Search for the cell housing the specified text and yield its [x, y] center coordinate. 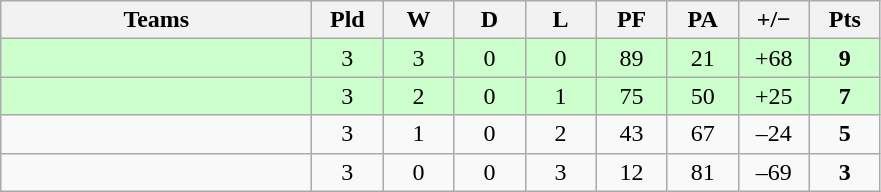
67 [702, 134]
5 [844, 134]
L [560, 20]
PF [632, 20]
D [490, 20]
Pts [844, 20]
+25 [774, 96]
+68 [774, 58]
7 [844, 96]
Pld [348, 20]
21 [702, 58]
9 [844, 58]
PA [702, 20]
12 [632, 172]
89 [632, 58]
–24 [774, 134]
Teams [156, 20]
81 [702, 172]
50 [702, 96]
+/− [774, 20]
75 [632, 96]
W [418, 20]
43 [632, 134]
–69 [774, 172]
